Extract the [x, y] coordinate from the center of the cell holding the provided text.  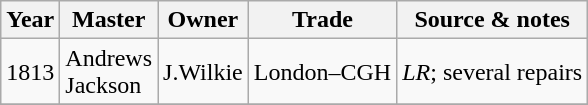
London–CGH [322, 72]
Year [30, 20]
LR; several repairs [492, 72]
Owner [204, 20]
1813 [30, 72]
AndrewsJackson [109, 72]
J.Wilkie [204, 72]
Master [109, 20]
Trade [322, 20]
Source & notes [492, 20]
